Provide the (X, Y) coordinate of the cell's center where the given text is located.  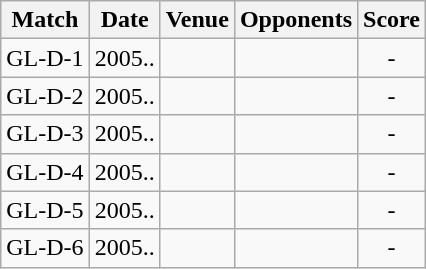
GL-D-6 (45, 248)
Date (124, 20)
GL-D-5 (45, 210)
Match (45, 20)
GL-D-1 (45, 58)
Venue (197, 20)
GL-D-4 (45, 172)
Opponents (296, 20)
Score (392, 20)
GL-D-2 (45, 96)
GL-D-3 (45, 134)
